Output the (X, Y) coordinate of the center of the cell containing the given text.  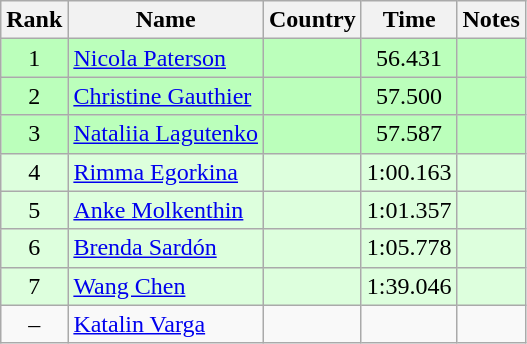
Anke Molkenthin (166, 210)
Katalin Varga (166, 324)
6 (34, 248)
57.500 (409, 96)
Wang Chen (166, 286)
7 (34, 286)
Rank (34, 20)
Nataliia Lagutenko (166, 134)
1:05.778 (409, 248)
1:39.046 (409, 286)
2 (34, 96)
Name (166, 20)
Time (409, 20)
3 (34, 134)
Country (313, 20)
Rimma Egorkina (166, 172)
5 (34, 210)
1:00.163 (409, 172)
Notes (491, 20)
1:01.357 (409, 210)
– (34, 324)
Brenda Sardón (166, 248)
Christine Gauthier (166, 96)
57.587 (409, 134)
Nicola Paterson (166, 58)
1 (34, 58)
4 (34, 172)
56.431 (409, 58)
